Capture the cell that displays the provided text and extract its (X, Y) central coordinate. 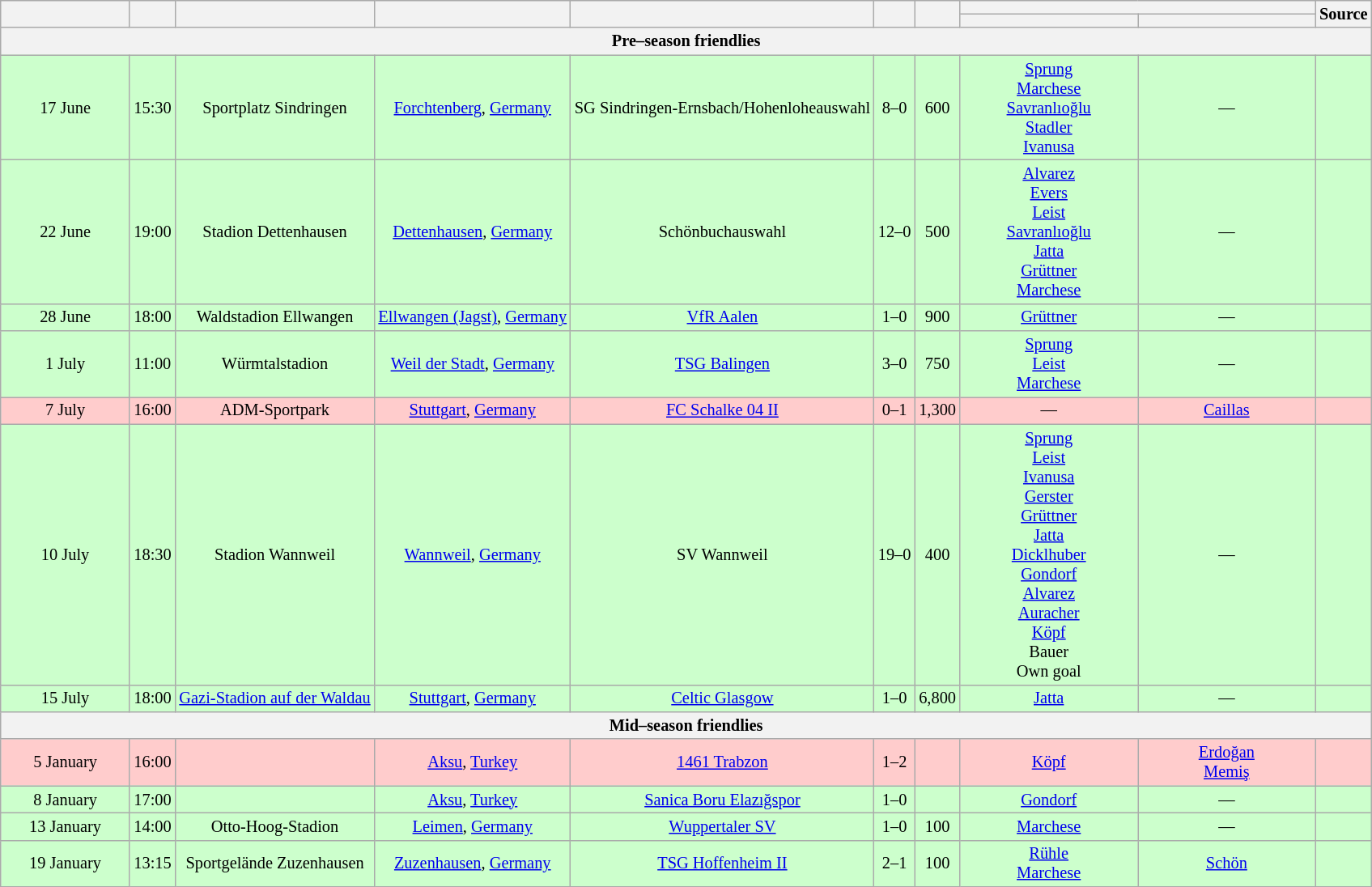
Gazi-Stadion auf der Waldau (275, 698)
Würmtalstadion (275, 364)
400 (937, 554)
3–0 (894, 364)
0–1 (894, 410)
Wannweil, Germany (473, 554)
Caillas (1227, 410)
Alvarez Evers Leist Savranlıoğlu Jatta Grüttner Marchese (1049, 231)
15:30 (152, 108)
Sprung Leist Marchese (1049, 364)
7 July (66, 410)
FC Schalke 04 II (722, 410)
Köpf (1049, 762)
TSG Balingen (722, 364)
Grüttner (1049, 317)
17 June (66, 108)
Sanica Boru Elazığspor (722, 800)
Sprung Leist Ivanusa Gerster Grüttner Jatta Dicklhuber Gondorf Alvarez Auracher Köpf Bauer Own goal (1049, 554)
Sprung Marchese Savranlıoğlu Stadler Ivanusa (1049, 108)
Schön (1227, 864)
Source (1344, 14)
18:30 (152, 554)
1,300 (937, 410)
22 June (66, 231)
Weil der Stadt, Germany (473, 364)
Erdoğan Memiş (1227, 762)
Stadion Dettenhausen (275, 231)
Pre–season friendlies (686, 41)
8–0 (894, 108)
19–0 (894, 554)
12–0 (894, 231)
2–1 (894, 864)
TSG Hoffenheim II (722, 864)
8 January (66, 800)
Waldstadion Ellwangen (275, 317)
750 (937, 364)
Mid–season friendlies (686, 725)
Wuppertaler SV (722, 826)
28 June (66, 317)
13:15 (152, 864)
Schönbuchauswahl (722, 231)
6,800 (937, 698)
ADM-Sportpark (275, 410)
Forchtenberg, Germany (473, 108)
19:00 (152, 231)
1–2 (894, 762)
Marchese (1049, 826)
Gondorf (1049, 800)
600 (937, 108)
15 July (66, 698)
13 January (66, 826)
14:00 (152, 826)
Zuzenhausen, Germany (473, 864)
1 July (66, 364)
10 July (66, 554)
Sportgelände Zuzenhausen (275, 864)
500 (937, 231)
Rühle Marchese (1049, 864)
Dettenhausen, Germany (473, 231)
SG Sindringen-Ernsbach/Hohenloheauswahl (722, 108)
Celtic Glasgow (722, 698)
Jatta (1049, 698)
Stadion Wannweil (275, 554)
Sportplatz Sindringen (275, 108)
17:00 (152, 800)
Otto-Hoog-Stadion (275, 826)
11:00 (152, 364)
Ellwangen (Jagst), Germany (473, 317)
SV Wannweil (722, 554)
19 January (66, 864)
900 (937, 317)
5 January (66, 762)
Leimen, Germany (473, 826)
VfR Aalen (722, 317)
1461 Trabzon (722, 762)
